Detect which cell encompasses the target text, then output its (X, Y) center coordinate. 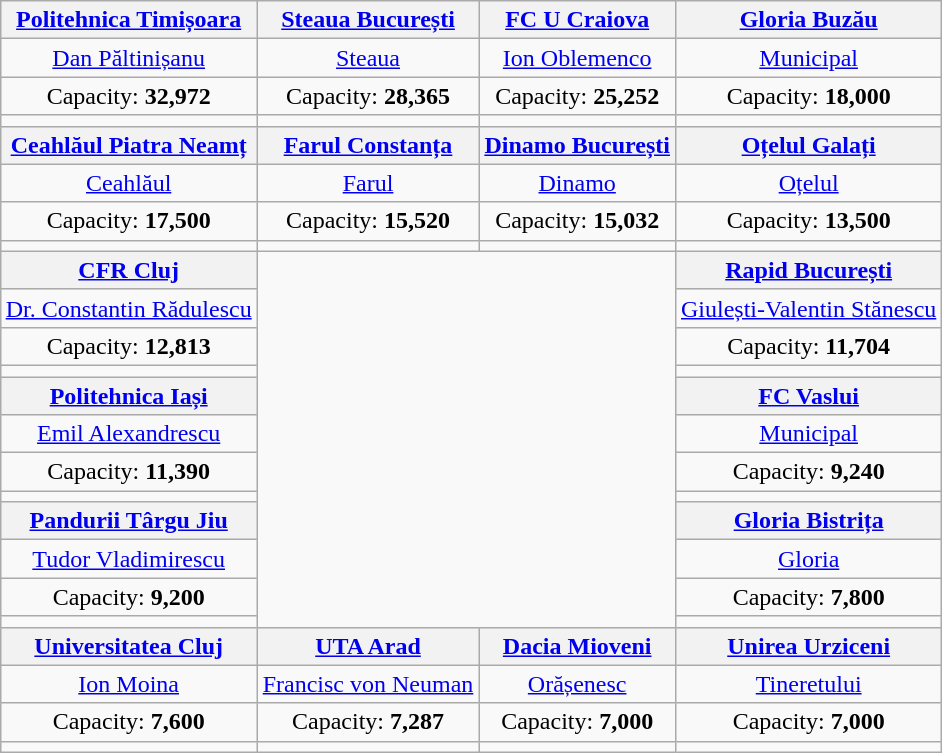
Capacity: 13,500 (808, 221)
Politehnica Iași (128, 395)
Gloria (808, 559)
Capacity: 18,000 (808, 96)
FC U Craiova (578, 20)
CFR Cluj (128, 270)
Capacity: 28,365 (368, 96)
UTA Arad (368, 646)
Capacity: 12,813 (128, 346)
Capacity: 7,600 (128, 722)
Farul (368, 183)
Dinamo București (578, 145)
Capacity: 9,240 (808, 472)
FC Vaslui (808, 395)
Dinamo (578, 183)
Tudor Vladimirescu (128, 559)
Ion Moina (128, 684)
Ceahlăul (128, 183)
Ion Oblemenco (578, 58)
Gloria Bistrița (808, 521)
Oțelul (808, 183)
Dr. Constantin Rădulescu (128, 308)
Capacity: 15,032 (578, 221)
Orășenesc (578, 684)
Unirea Urziceni (808, 646)
Capacity: 7,287 (368, 722)
Capacity: 32,972 (128, 96)
Emil Alexandrescu (128, 434)
Capacity: 11,704 (808, 346)
Universitatea Cluj (128, 646)
Capacity: 11,390 (128, 472)
Farul Constanța (368, 145)
Francisc von Neuman (368, 684)
Steaua București (368, 20)
Capacity: 15,520 (368, 221)
Giulești-Valentin Stănescu (808, 308)
Capacity: 9,200 (128, 597)
Gloria Buzău (808, 20)
Ceahlăul Piatra Neamț (128, 145)
Steaua (368, 58)
Rapid București (808, 270)
Oțelul Galați (808, 145)
Politehnica Timișoara (128, 20)
Dacia Mioveni (578, 646)
Capacity: 17,500 (128, 221)
Pandurii Târgu Jiu (128, 521)
Dan Păltinișanu (128, 58)
Tineretului (808, 684)
Capacity: 25,252 (578, 96)
Capacity: 7,800 (808, 597)
